Output the [x, y] coordinate of the center of the cell containing the given text.  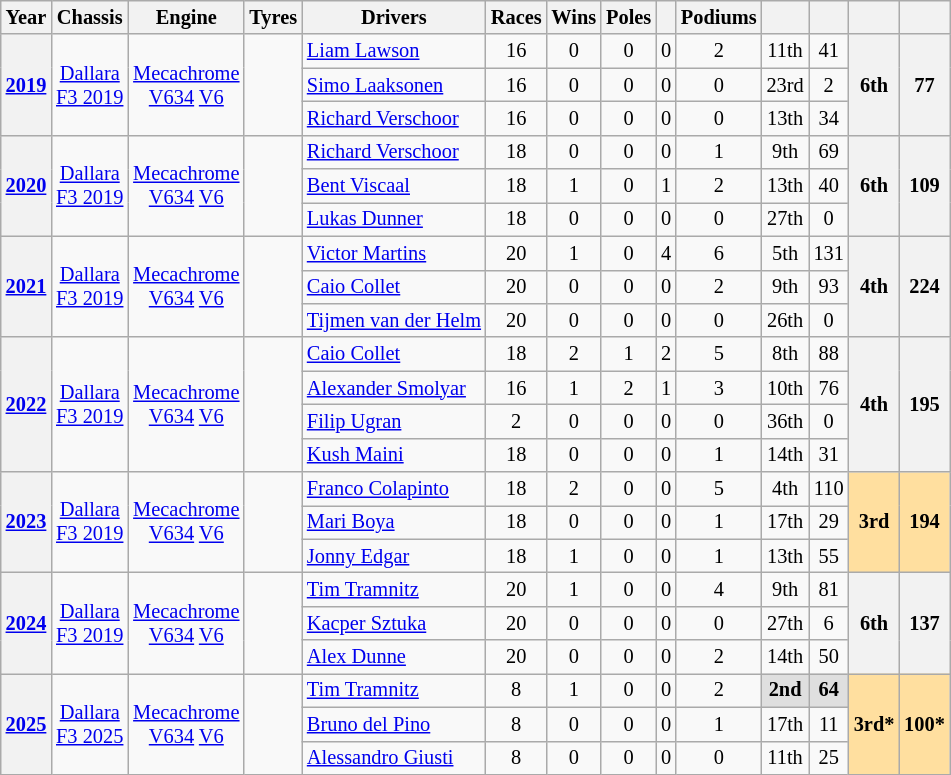
224 [924, 286]
110 [829, 489]
Engine [186, 17]
Mari Boya [394, 522]
36th [786, 421]
3rd* [874, 724]
Alessandro Giusti [394, 758]
137 [924, 622]
Wins [574, 17]
100* [924, 724]
23rd [786, 85]
2020 [26, 186]
Tijmen van der Helm [394, 320]
2025 [26, 724]
Kacper Sztuka [394, 623]
2nd [786, 690]
2023 [26, 522]
Franco Colapinto [394, 489]
41 [829, 51]
11 [829, 724]
64 [829, 690]
109 [924, 186]
Filip Ugran [394, 421]
93 [829, 287]
Jonny Edgar [394, 556]
69 [829, 152]
Kush Maini [394, 455]
Chassis [90, 17]
Alex Dunne [394, 657]
5th [786, 253]
3 [719, 388]
25 [829, 758]
26th [786, 320]
Podiums [719, 17]
29 [829, 522]
Liam Lawson [394, 51]
77 [924, 84]
Drivers [394, 17]
88 [829, 354]
Races [516, 17]
31 [829, 455]
76 [829, 388]
2021 [26, 286]
Year [26, 17]
34 [829, 118]
Victor Martins [394, 253]
10th [786, 388]
Lukas Dunner [394, 219]
195 [924, 404]
Tyres [273, 17]
Bent Viscaal [394, 186]
50 [829, 657]
Bruno del Pino [394, 724]
194 [924, 522]
40 [829, 186]
55 [829, 556]
Alexander Smolyar [394, 388]
3rd [874, 522]
Simo Laaksonen [394, 85]
131 [829, 253]
81 [829, 589]
2019 [26, 84]
2024 [26, 622]
Poles [628, 17]
2022 [26, 404]
DallaraF3 2025 [90, 724]
8th [786, 354]
